Return the (x, y) coordinate for the center point of the cell that contains the specified text.  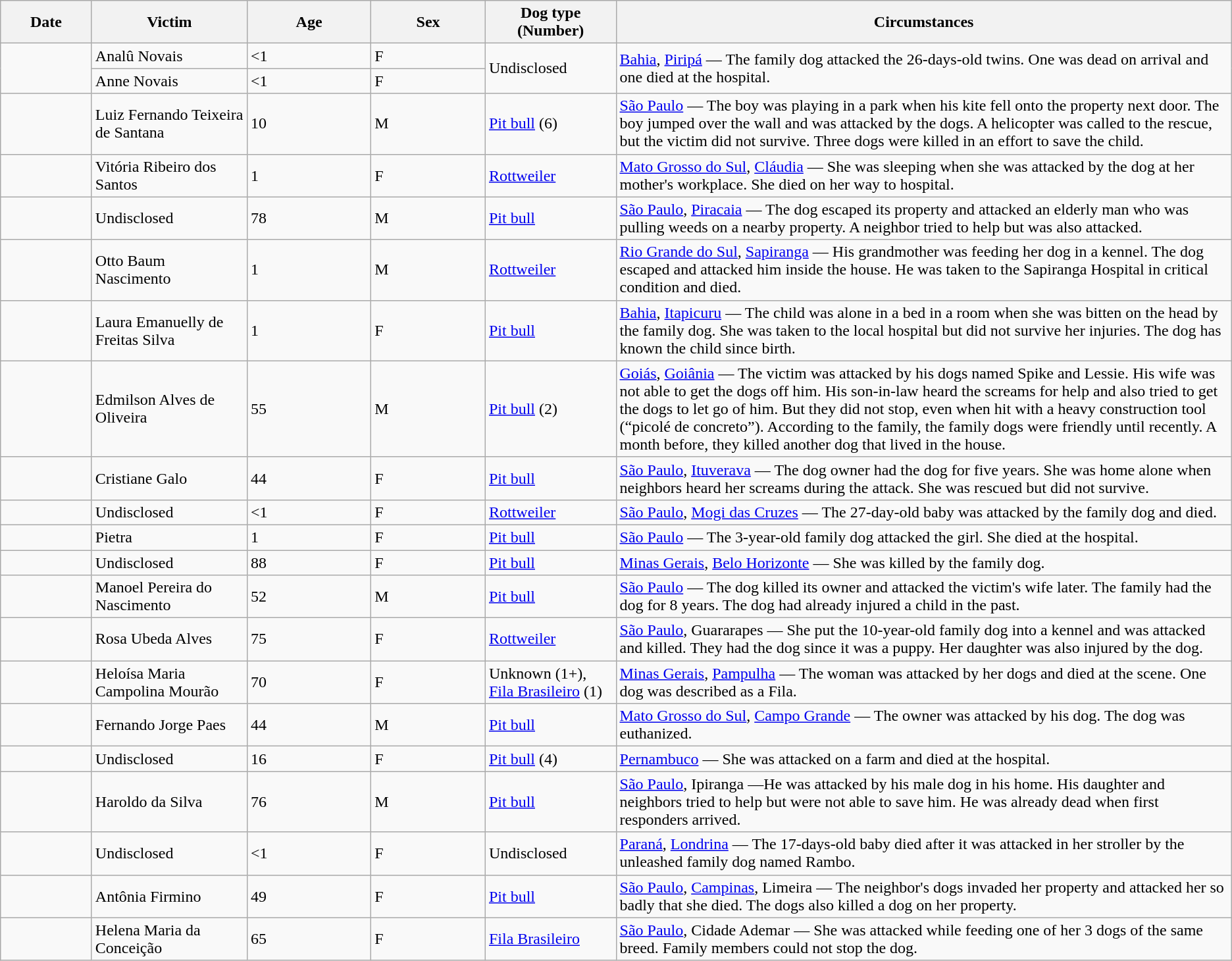
Sex (428, 22)
Pernambuco — She was attacked on a farm and died at the hospital. (924, 759)
Laura Emanuelly de Freitas Silva (169, 330)
78 (309, 219)
Cristiane Galo (169, 478)
São Paulo, Mogi das Cruzes — The 27-day-old baby was attacked by the family dog and died. (924, 512)
Rosa Ubeda Alves (169, 640)
Minas Gerais, Belo Horizonte — She was killed by the family dog. (924, 563)
Unknown (1+), Fila Brasileiro (1) (550, 682)
Anne Novais (169, 81)
Haroldo da Silva (169, 802)
70 (309, 682)
Fernando Jorge Paes (169, 725)
Manoel Pereira do Nascimento (169, 596)
Pit bull (6) (550, 124)
São Paulo — The 3-year-old family dog attacked the girl. She died at the hospital. (924, 537)
Fila Brasileiro (550, 939)
Heloísa Maria Campolina Mourão (169, 682)
Antônia Firmino (169, 896)
55 (309, 409)
Circumstances (924, 22)
Mato Grosso do Sul, Campo Grande — The owner was attacked by his dog. The dog was euthanized. (924, 725)
88 (309, 563)
Otto Baum Nascimento (169, 270)
49 (309, 896)
76 (309, 802)
10 (309, 124)
Analû Novais (169, 56)
Paraná, Londrina — The 17-days-old baby died after it was attacked in her stroller by the unleashed family dog named Rambo. (924, 853)
Edmilson Alves de Oliveira (169, 409)
Pietra (169, 537)
São Paulo, Cidade Ademar — She was attacked while feeding one of her 3 dogs of the same breed. Family members could not stop the dog. (924, 939)
Pit bull (2) (550, 409)
16 (309, 759)
75 (309, 640)
Date (46, 22)
Dog type (Number) (550, 22)
Mato Grosso do Sul, Cláudia — She was sleeping when she was attacked by the dog at her mother's workplace. She died on her way to hospital. (924, 175)
Age (309, 22)
65 (309, 939)
Bahia, Piripá — The family dog attacked the 26-days-old twins. One was dead on arrival and one died at the hospital. (924, 68)
Luiz Fernando Teixeira de Santana (169, 124)
Victim (169, 22)
Pit bull (4) (550, 759)
Minas Gerais, Pampulha — The woman was attacked by her dogs and died at the scene. One dog was described as a Fila. (924, 682)
Vitória Ribeiro dos Santos (169, 175)
Helena Maria da Conceição (169, 939)
52 (309, 596)
